Output the (X, Y) coordinate of the center of the cell containing the given text.  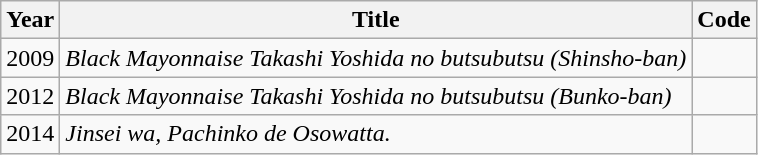
Jinsei wa, Pachinko de Osowatta. (376, 134)
Title (376, 20)
Black Mayonnaise Takashi Yoshida no butsubutsu (Shinsho-ban) (376, 58)
Black Mayonnaise Takashi Yoshida no butsubutsu (Bunko-ban) (376, 96)
2012 (30, 96)
2014 (30, 134)
Year (30, 20)
2009 (30, 58)
Code (724, 20)
